Identify which cell holds the provided text, then report its [x, y] central coordinate. 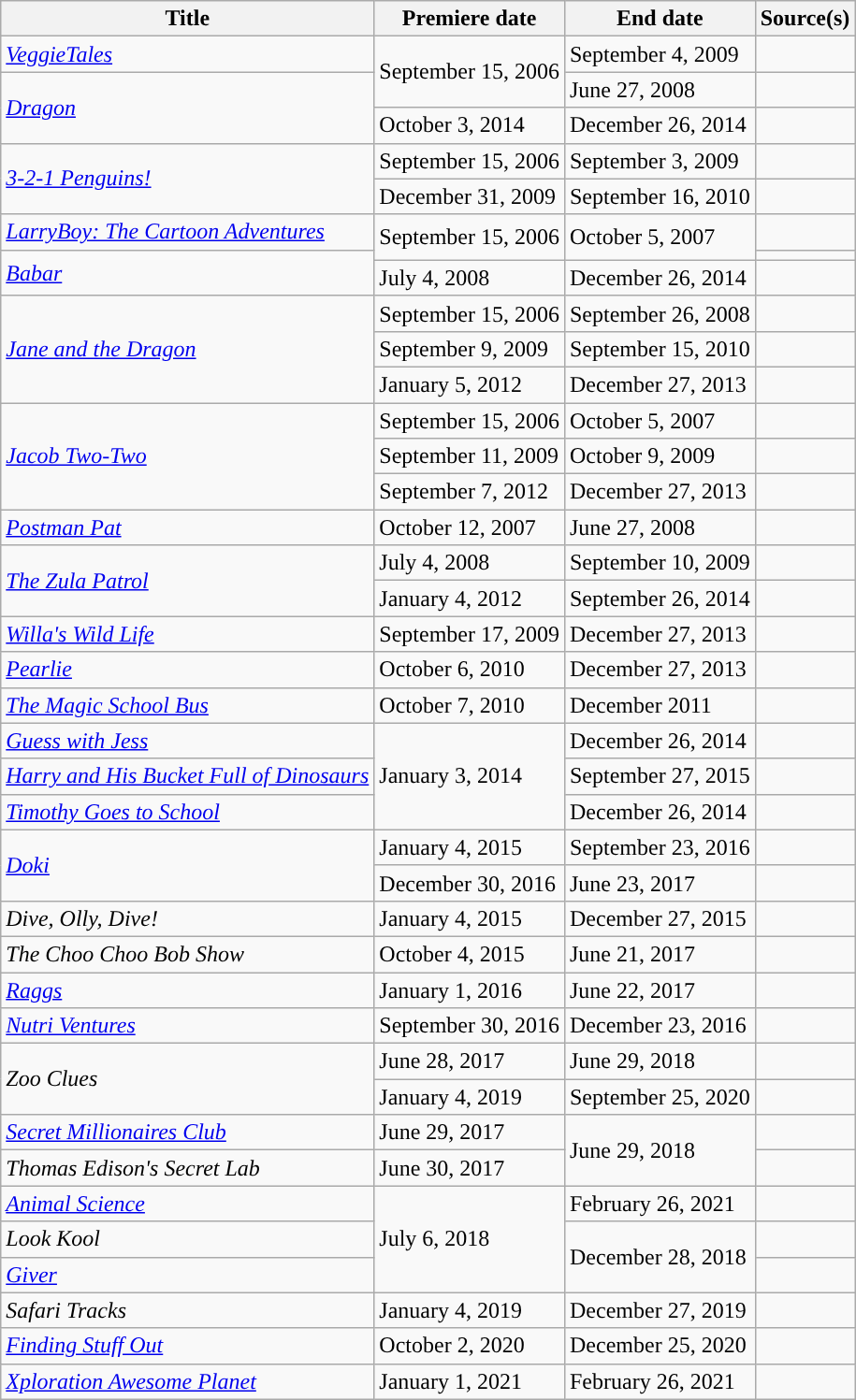
Animal Science [187, 1204]
June 28, 2017 [470, 1061]
3-2-1 Penguins! [187, 179]
September 16, 2010 [660, 196]
December 25, 2020 [660, 1346]
December 31, 2009 [470, 196]
September 11, 2009 [470, 456]
Look Kool [187, 1239]
Doki [187, 865]
Postman Pat [187, 527]
September 17, 2009 [470, 634]
Nutri Ventures [187, 1026]
June 23, 2017 [660, 883]
The Zula Patrol [187, 581]
September 27, 2015 [660, 776]
October 12, 2007 [470, 527]
VeggieTales [187, 54]
December 27, 2019 [660, 1310]
The Magic School Bus [187, 705]
September 9, 2009 [470, 349]
December 2011 [660, 705]
Harry and His Bucket Full of Dinosaurs [187, 776]
October 6, 2010 [470, 670]
Thomas Edison's Secret Lab [187, 1168]
Finding Stuff Out [187, 1346]
September 26, 2008 [660, 313]
September 15, 2010 [660, 349]
Xploration Awesome Planet [187, 1381]
The Choo Choo Bob Show [187, 954]
Dive, Olly, Dive! [187, 918]
June 21, 2017 [660, 954]
Raggs [187, 990]
October 3, 2014 [470, 125]
January 3, 2014 [470, 776]
Source(s) [805, 19]
Babar [187, 273]
July 6, 2018 [470, 1239]
Timothy Goes to School [187, 812]
Guess with Jess [187, 741]
Dragon [187, 108]
September 10, 2009 [660, 563]
Title [187, 19]
October 2, 2020 [470, 1346]
June 29, 2017 [470, 1133]
December 30, 2016 [470, 883]
Premiere date [470, 19]
June 22, 2017 [660, 990]
January 4, 2012 [470, 599]
December 27, 2015 [660, 918]
September 25, 2020 [660, 1097]
Secret Millionaires Club [187, 1133]
September 7, 2012 [470, 492]
Willa's Wild Life [187, 634]
Jacob Two-Two [187, 455]
Zoo Clues [187, 1079]
September 4, 2009 [660, 54]
October 7, 2010 [470, 705]
September 30, 2016 [470, 1026]
January 5, 2012 [470, 384]
December 28, 2018 [660, 1257]
September 23, 2016 [660, 847]
January 1, 2021 [470, 1381]
January 1, 2016 [470, 990]
December 23, 2016 [660, 1026]
September 26, 2014 [660, 599]
Safari Tracks [187, 1310]
End date [660, 19]
September 3, 2009 [660, 161]
Pearlie [187, 670]
Jane and the Dragon [187, 349]
October 9, 2009 [660, 456]
Giver [187, 1275]
June 30, 2017 [470, 1168]
LarryBoy: The Cartoon Adventures [187, 232]
October 4, 2015 [470, 954]
